Provide the (X, Y) coordinate of the cell's center where the given text is located.  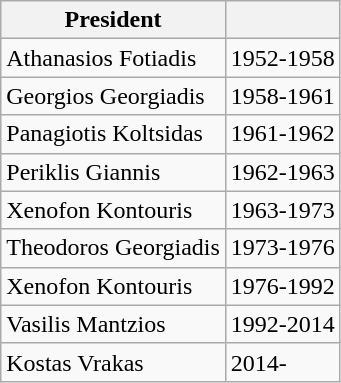
Athanasios Fotiadis (114, 58)
Periklis Giannis (114, 172)
Kostas Vrakas (114, 362)
1961-1962 (282, 134)
1962-1963 (282, 172)
1952-1958 (282, 58)
1976-1992 (282, 286)
Panagiotis Koltsidas (114, 134)
1992-2014 (282, 324)
2014- (282, 362)
Vasilis Mantzios (114, 324)
1973-1976 (282, 248)
Theodoros Georgiadis (114, 248)
Georgios Georgiadis (114, 96)
1958-1961 (282, 96)
1963-1973 (282, 210)
President (114, 20)
